For the text-containing cell, return its midpoint in [x, y] coordinate format. 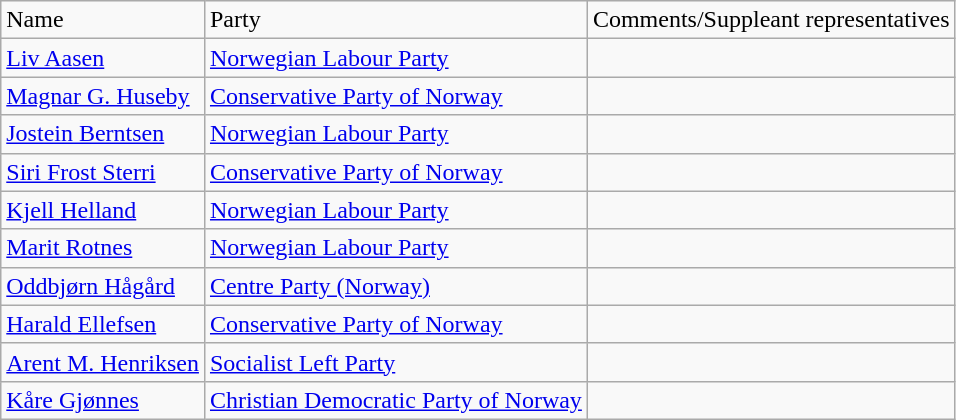
Liv Aasen [103, 58]
Arent M. Henriksen [103, 362]
Magnar G. Huseby [103, 96]
Name [103, 20]
Christian Democratic Party of Norway [396, 400]
Centre Party (Norway) [396, 286]
Harald Ellefsen [103, 324]
Kjell Helland [103, 210]
Comments/Suppleant representatives [771, 20]
Jostein Berntsen [103, 134]
Kåre Gjønnes [103, 400]
Marit Rotnes [103, 248]
Oddbjørn Hågård [103, 286]
Party [396, 20]
Socialist Left Party [396, 362]
Siri Frost Sterri [103, 172]
